Determine the (X, Y) coordinate at the center of the cell enclosing the given text.  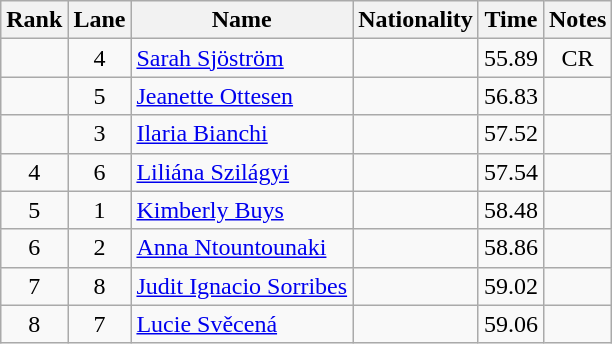
Nationality (416, 20)
Notes (577, 20)
Liliána Szilágyi (242, 172)
Name (242, 20)
Time (510, 20)
Anna Ntountounaki (242, 248)
1 (100, 210)
59.02 (510, 286)
2 (100, 248)
Lane (100, 20)
58.86 (510, 248)
Rank (34, 20)
Jeanette Ottesen (242, 96)
Sarah Sjöström (242, 58)
3 (100, 134)
Ilaria Bianchi (242, 134)
Judit Ignacio Sorribes (242, 286)
58.48 (510, 210)
55.89 (510, 58)
Kimberly Buys (242, 210)
57.54 (510, 172)
57.52 (510, 134)
CR (577, 58)
Lucie Svěcená (242, 324)
56.83 (510, 96)
59.06 (510, 324)
